Extract the [X, Y] coordinate from the center of the cell holding the provided text.  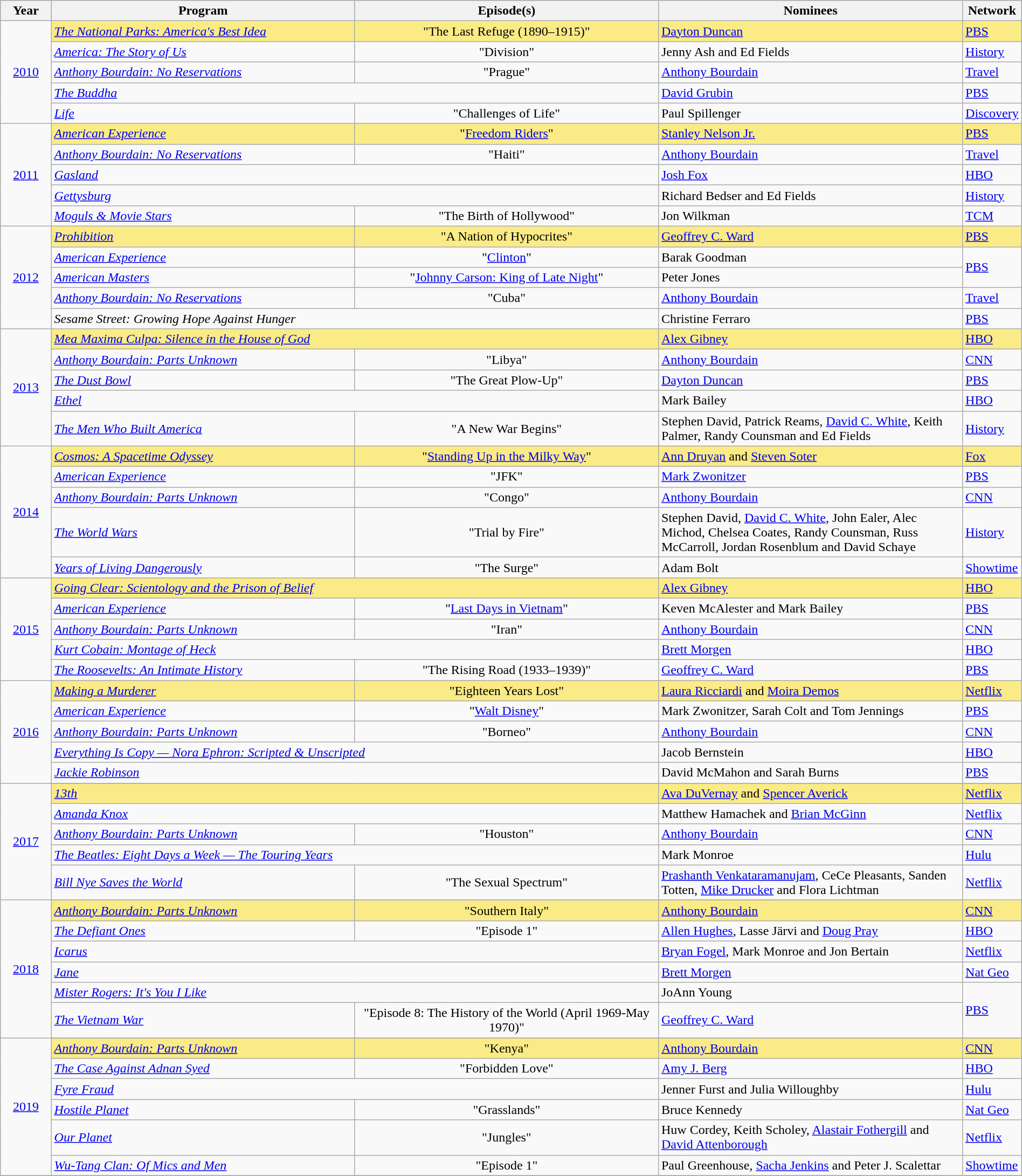
2013 [26, 387]
Moguls & Movie Stars [203, 216]
Fox [992, 456]
2018 [26, 968]
Discovery [992, 113]
Prashanth Venkataramanujam, CeCe Pleasants, Sanden Totten, Mike Drucker and Flora Lichtman [810, 882]
Stephen David, Patrick Reams, David C. White, Keith Palmer, Randy Counsman and Ed Fields [810, 428]
Mark Zwonitzer [810, 477]
"The Birth of Hollywood" [507, 216]
Mark Zwonitzer, Sarah Colt and Tom Jennings [810, 711]
2016 [26, 732]
"Iran" [507, 629]
Fyre Fraud [355, 1089]
2019 [26, 1106]
Gettysburg [355, 195]
Program [203, 11]
The Dust Bowl [203, 380]
Our Planet [203, 1138]
Bill Nye Saves the World [203, 882]
"Libya" [507, 360]
Kurt Cobain: Montage of Heck [355, 650]
"The Great Plow-Up" [507, 380]
JoAnn Young [810, 993]
"Congo" [507, 497]
Network [992, 11]
Cosmos: A Spacetime Odyssey [203, 456]
"Prague" [507, 72]
13th [355, 793]
Icarus [355, 951]
Mark Monroe [810, 855]
Mister Rogers: It's You I Like [355, 993]
"Borneo" [507, 732]
2017 [26, 841]
Jenner Furst and Julia Willoughby [810, 1089]
Keven McAlester and Mark Bailey [810, 608]
"Forbidden Love" [507, 1069]
Paul Spillenger [810, 113]
Year [26, 11]
Mea Maxima Culpa: Silence in the House of God [355, 339]
Amy J. Berg [810, 1069]
"Division" [507, 52]
David Grubin [810, 93]
Richard Bedser and Ed Fields [810, 195]
"Kenya" [507, 1048]
Life [203, 113]
"Standing Up in the Milky Way" [507, 456]
The Vietnam War [203, 1020]
Mark Bailey [810, 401]
Josh Fox [810, 175]
Ava DuVernay and Spencer Averick [810, 793]
Stanley Nelson Jr. [810, 134]
"Jungles" [507, 1138]
The Roosevelts: An Intimate History [203, 670]
Jackie Robinson [355, 773]
TCM [992, 216]
Jacob Bernstein [810, 752]
"Walt Disney" [507, 711]
Bruce Kennedy [810, 1110]
Amanda Knox [355, 814]
The Beatles: Eight Days a Week — The Touring Years [355, 855]
America: The Story of Us [203, 52]
2012 [26, 277]
Wu-Tang Clan: Of Mics and Men [203, 1165]
2014 [26, 512]
The Defiant Ones [203, 931]
Stephen David, David C. White, John Ealer, Alec Michod, Chelsea Coates, Randy Counsman, Russ McCarroll, Jordan Rosenblum and David Schaye [810, 532]
2015 [26, 629]
"The Rising Road (1933–1939)" [507, 670]
"A New War Begins" [507, 428]
Christine Ferraro [810, 319]
"Eighteen Years Lost" [507, 691]
Jane [355, 972]
"Grasslands" [507, 1110]
Going Clear: Scientology and the Prison of Belief [355, 588]
Years of Living Dangerously [203, 567]
"Southern Italy" [507, 910]
Adam Bolt [810, 567]
Barak Goodman [810, 257]
2010 [26, 72]
Allen Hughes, Lasse Järvi and Doug Pray [810, 931]
Making a Murderer [203, 691]
"Last Days in Vietnam" [507, 608]
Paul Greenhouse, Sacha Jenkins and Peter J. Scalettar [810, 1165]
Jon Wilkman [810, 216]
Ethel [355, 401]
"The Surge" [507, 567]
Gasland [355, 175]
The Case Against Adnan Syed [203, 1069]
"Houston" [507, 834]
Jenny Ash and Ed Fields [810, 52]
"Challenges of Life" [507, 113]
"JFK" [507, 477]
Laura Ricciardi and Moira Demos [810, 691]
Hostile Planet [203, 1110]
"The Sexual Spectrum" [507, 882]
Huw Cordey, Keith Scholey, Alastair Fothergill and David Attenborough [810, 1138]
The Men Who Built America [203, 428]
"Trial by Fire" [507, 532]
Nominees [810, 11]
"Freedom Riders" [507, 134]
Ann Druyan and Steven Soter [810, 456]
"Johnny Carson: King of Late Night" [507, 278]
"The Last Refuge (1890–1915)" [507, 31]
Everything Is Copy — Nora Ephron: Scripted & Unscripted [355, 752]
David McMahon and Sarah Burns [810, 773]
The Buddha [355, 93]
"Cuba" [507, 298]
The National Parks: America's Best Idea [203, 31]
Prohibition [203, 236]
Episode(s) [507, 11]
The World Wars [203, 532]
"Haiti" [507, 154]
"Clinton" [507, 257]
Bryan Fogel, Mark Monroe and Jon Bertain [810, 951]
Sesame Street: Growing Hope Against Hunger [355, 319]
"A Nation of Hypocrites" [507, 236]
Peter Jones [810, 278]
Matthew Hamachek and Brian McGinn [810, 814]
2011 [26, 175]
American Masters [203, 278]
"Episode 8: The History of the World (April 1969-May 1970)" [507, 1020]
